Output the (X, Y) coordinate of the center of the cell containing the given text.  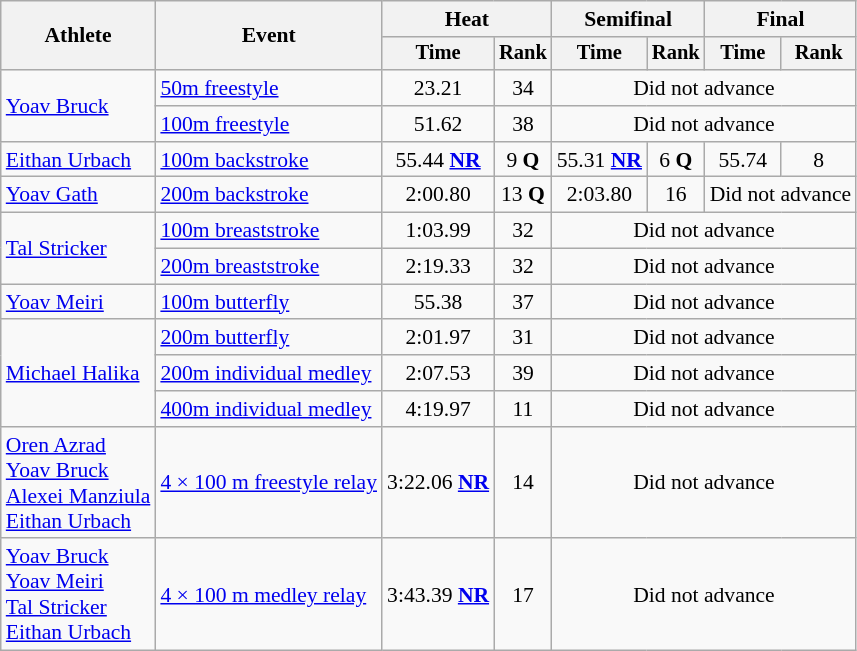
55.74 (744, 160)
200m individual medley (268, 373)
200m butterfly (268, 338)
3:22.06 NR (438, 483)
50m freestyle (268, 88)
55.31 NR (600, 160)
1:03.99 (438, 231)
Final (781, 19)
34 (523, 88)
Semifinal (628, 19)
4:19.97 (438, 409)
6 Q (676, 160)
38 (523, 124)
2:03.80 (600, 195)
Tal Stricker (78, 248)
Eithan Urbach (78, 160)
2:19.33 (438, 267)
2:00.80 (438, 195)
Yoav Bruck (78, 106)
17 (523, 595)
3:43.39 NR (438, 595)
Michael Halika (78, 374)
23.21 (438, 88)
8 (818, 160)
55.44 NR (438, 160)
55.38 (438, 302)
16 (676, 195)
200m backstroke (268, 195)
14 (523, 483)
2:01.97 (438, 338)
31 (523, 338)
Yoav Gath (78, 195)
200m breaststroke (268, 267)
Event (268, 36)
51.62 (438, 124)
100m butterfly (268, 302)
100m backstroke (268, 160)
37 (523, 302)
100m breaststroke (268, 231)
Heat (467, 19)
4 × 100 m medley relay (268, 595)
39 (523, 373)
2:07.53 (438, 373)
400m individual medley (268, 409)
Yoav Meiri (78, 302)
Yoav Bruck Yoav Meiri Tal Stricker Eithan Urbach (78, 595)
Oren Azrad Yoav Bruck Alexei Manziula Eithan Urbach (78, 483)
Athlete (78, 36)
13 Q (523, 195)
100m freestyle (268, 124)
4 × 100 m freestyle relay (268, 483)
9 Q (523, 160)
11 (523, 409)
